Identify which cell holds the provided text, then report its (X, Y) central coordinate. 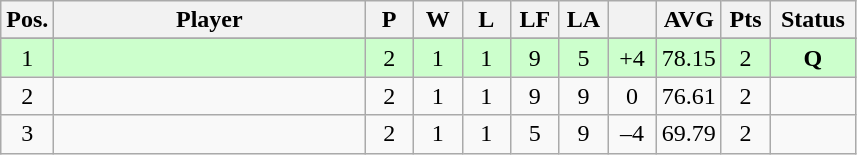
AVG (688, 20)
76.61 (688, 96)
Pts (746, 20)
L (486, 20)
P (390, 20)
W (438, 20)
Player (210, 20)
+4 (632, 58)
Pos. (28, 20)
0 (632, 96)
–4 (632, 134)
Q (813, 58)
Status (813, 20)
78.15 (688, 58)
LA (584, 20)
69.79 (688, 134)
LF (536, 20)
3 (28, 134)
